Return (X, Y) of the center of cell containing provided text 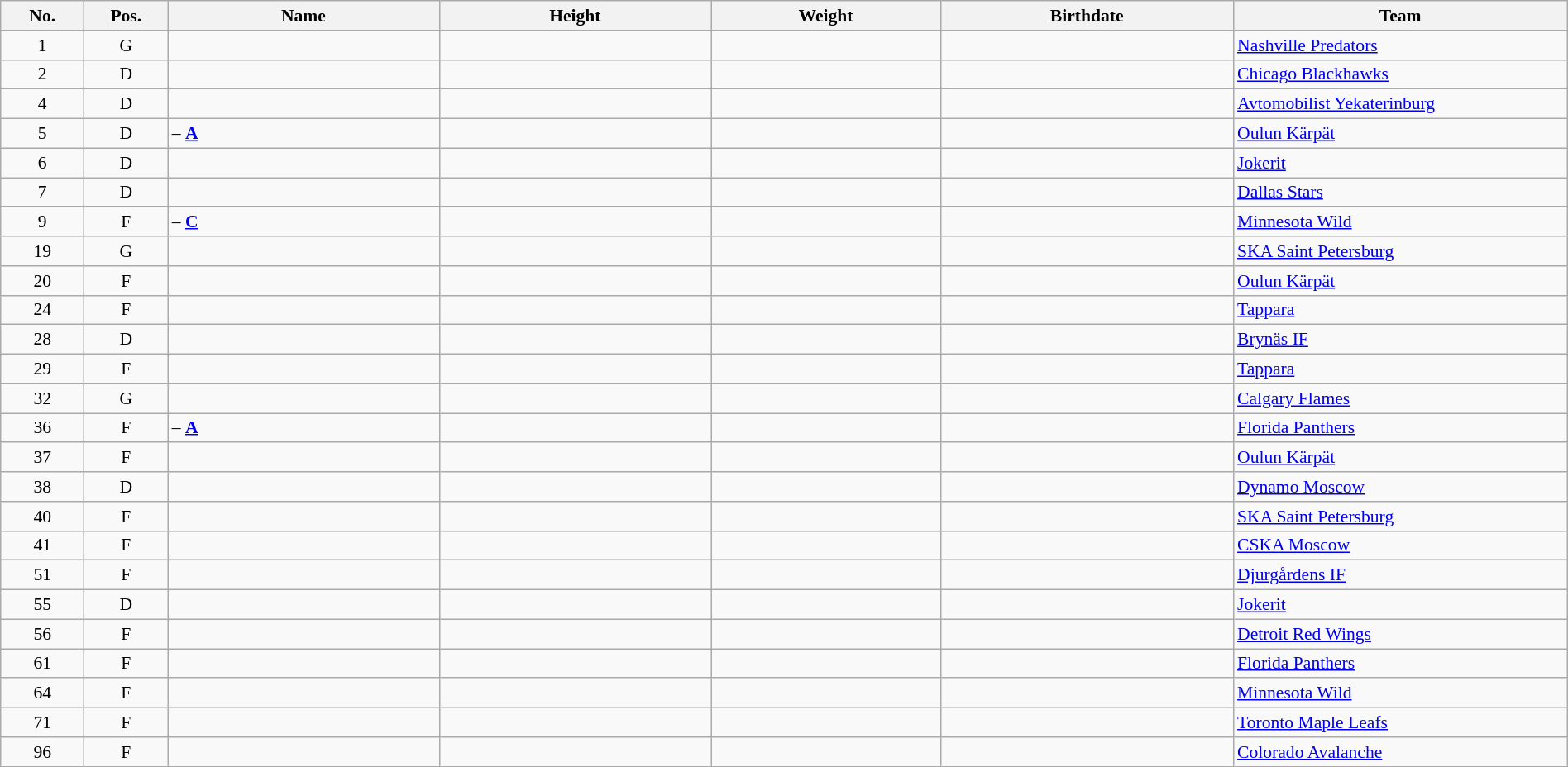
Calgary Flames (1400, 398)
64 (43, 693)
1 (43, 45)
51 (43, 575)
Nashville Predators (1400, 45)
Avtomobilist Yekaterinburg (1400, 104)
29 (43, 369)
Colorado Avalanche (1400, 752)
37 (43, 458)
96 (43, 752)
Team (1400, 16)
7 (43, 193)
Name (304, 16)
41 (43, 545)
Chicago Blackhawks (1400, 74)
Pos. (126, 16)
61 (43, 664)
36 (43, 428)
Djurgårdens IF (1400, 575)
71 (43, 722)
Toronto Maple Leafs (1400, 722)
– C (304, 222)
28 (43, 340)
Dynamo Moscow (1400, 487)
2 (43, 74)
Birthdate (1087, 16)
19 (43, 251)
Detroit Red Wings (1400, 634)
No. (43, 16)
32 (43, 398)
4 (43, 104)
56 (43, 634)
5 (43, 134)
Brynäs IF (1400, 340)
55 (43, 605)
24 (43, 310)
CSKA Moscow (1400, 545)
9 (43, 222)
20 (43, 281)
Height (575, 16)
6 (43, 163)
40 (43, 517)
Weight (826, 16)
38 (43, 487)
Dallas Stars (1400, 193)
